Output the (x, y) coordinate of the center of the cell containing the given text.  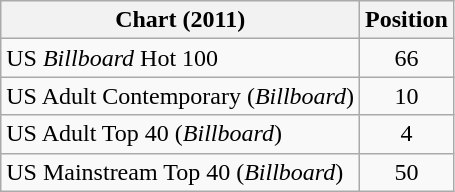
US Mainstream Top 40 (Billboard) (180, 172)
US Billboard Hot 100 (180, 58)
50 (407, 172)
10 (407, 96)
66 (407, 58)
US Adult Top 40 (Billboard) (180, 134)
Position (407, 20)
4 (407, 134)
Chart (2011) (180, 20)
US Adult Contemporary (Billboard) (180, 96)
